Determine the [X, Y] coordinate at the center of the cell enclosing the given text.  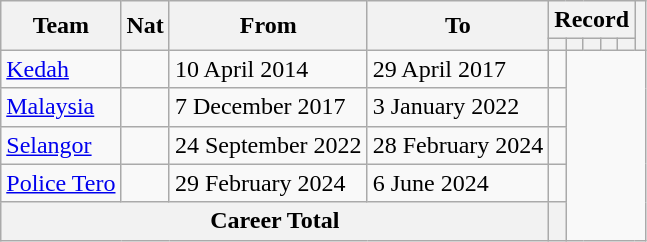
29 February 2024 [268, 183]
10 April 2014 [268, 69]
Kedah [61, 69]
Record [592, 20]
29 April 2017 [458, 69]
Team [61, 26]
7 December 2017 [268, 107]
Career Total [275, 221]
Police Tero [61, 183]
To [458, 26]
28 February 2024 [458, 145]
Nat [145, 26]
6 June 2024 [458, 183]
From [268, 26]
Selangor [61, 145]
3 January 2022 [458, 107]
24 September 2022 [268, 145]
Malaysia [61, 107]
